Identify which cell holds the provided text, then report its [x, y] central coordinate. 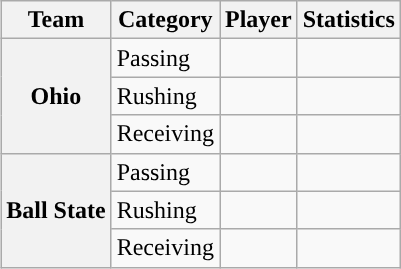
Ohio [56, 96]
Category [165, 20]
Player [259, 20]
Statistics [348, 20]
Ball State [56, 210]
Team [56, 20]
